Return (X, Y) of the center of cell containing provided text 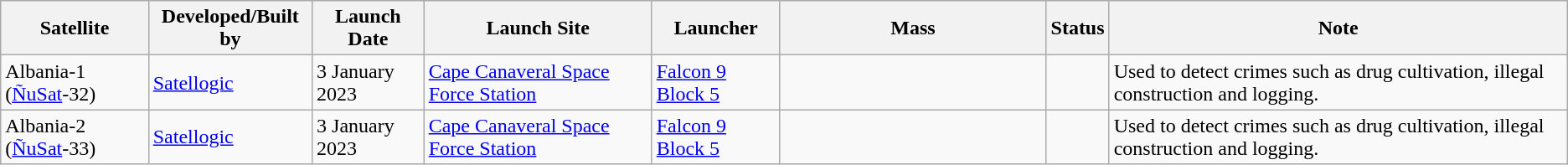
Launcher (715, 28)
Launch Date (369, 28)
Albania-1 (ÑuSat-32) (75, 82)
Status (1077, 28)
Developed/Built by (230, 28)
Albania-2 (ÑuSat-33) (75, 137)
Launch Site (538, 28)
Satellite (75, 28)
Note (1338, 28)
Mass (913, 28)
